Identify which cell holds the provided text, then report its (x, y) central coordinate. 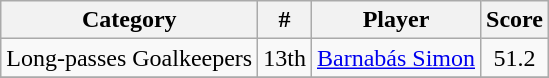
51.2 (515, 58)
Barnabás Simon (396, 58)
# (285, 20)
Category (130, 20)
Long-passes Goalkeepers (130, 58)
Score (515, 20)
13th (285, 58)
Player (396, 20)
